Locate the cell with the specified text and output its (x, y) center coordinate. 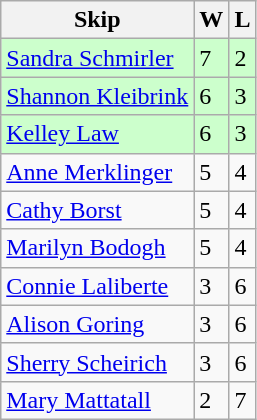
Alison Goring (98, 324)
Marilyn Bodogh (98, 248)
Cathy Borst (98, 210)
Sandra Schmirler (98, 58)
Skip (98, 20)
Shannon Kleibrink (98, 96)
Anne Merklinger (98, 172)
Kelley Law (98, 134)
L (242, 20)
Connie Laliberte (98, 286)
Sherry Scheirich (98, 362)
Mary Mattatall (98, 400)
W (212, 20)
